Provide the (X, Y) coordinate of the cell's center where the given text is located.  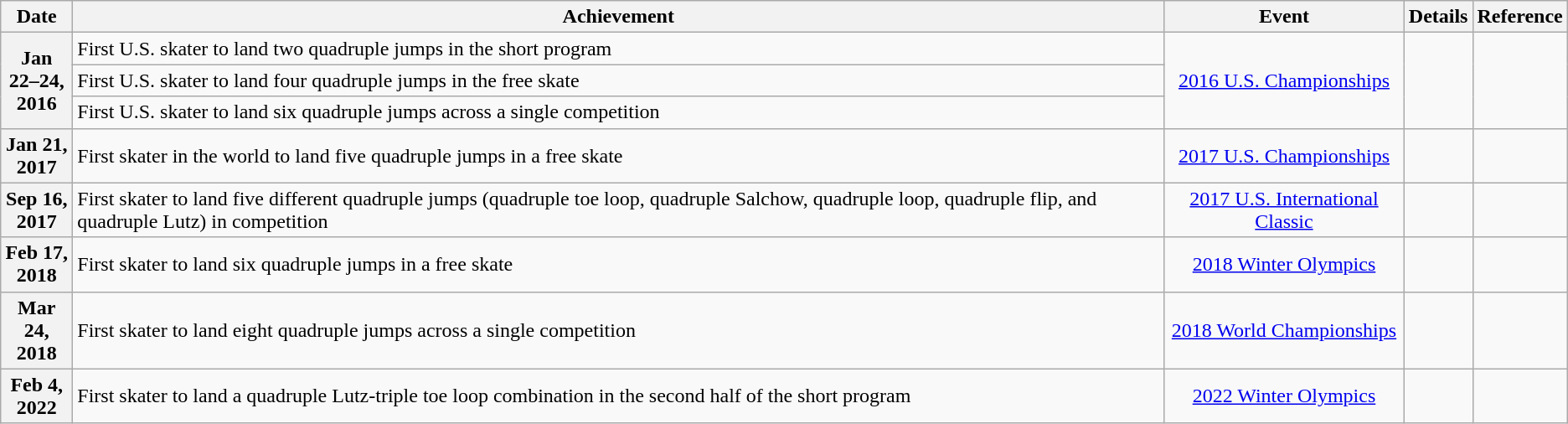
Feb 17, 2018 (37, 265)
First U.S. skater to land four quadruple jumps in the free skate (618, 80)
First skater to land a quadruple Lutz-triple toe loop combination in the second half of the short program (618, 396)
2017 U.S. Championships (1285, 156)
First U.S. skater to land six quadruple jumps across a single competition (618, 112)
Details (1438, 17)
First skater in the world to land five quadruple jumps in a free skate (618, 156)
First U.S. skater to land two quadruple jumps in the short program (618, 49)
Mar 24, 2018 (37, 330)
2016 U.S. Championships (1285, 80)
Feb 4, 2022 (37, 396)
2018 World Championships (1285, 330)
Jan 21, 2017 (37, 156)
Achievement (618, 17)
2018 Winter Olympics (1285, 265)
First skater to land eight quadruple jumps across a single competition (618, 330)
2022 Winter Olympics (1285, 396)
First skater to land six quadruple jumps in a free skate (618, 265)
Event (1285, 17)
Date (37, 17)
Jan 22–24, 2016 (37, 80)
2017 U.S. International Classic (1285, 209)
Sep 16, 2017 (37, 209)
Reference (1519, 17)
